Scan for the cell matching the given text and deliver its [X, Y] coordinate at center. 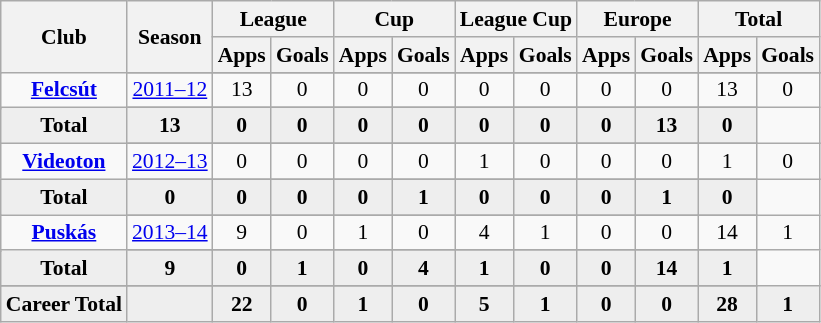
2011–12 [170, 90]
22 [242, 304]
Felcsút [64, 90]
League [274, 19]
Europe [638, 19]
Season [170, 36]
Club [64, 36]
2013–14 [170, 233]
Videoton [64, 162]
Cup [394, 19]
2012–13 [170, 162]
28 [727, 304]
League Cup [516, 19]
5 [484, 304]
Puskás [64, 233]
Career Total [64, 304]
